Provide the (X, Y) coordinate of the cell's center where the given text is located.  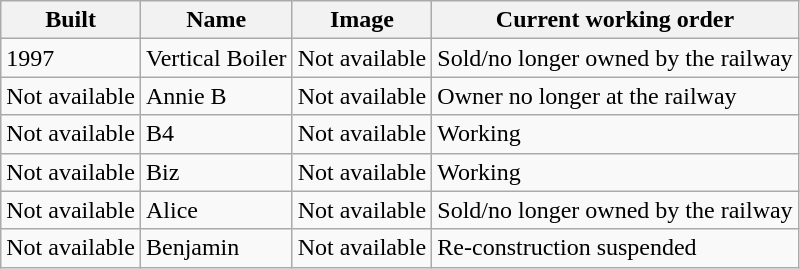
1997 (71, 58)
Biz (216, 172)
Vertical Boiler (216, 58)
Built (71, 20)
Owner no longer at the railway (615, 96)
Name (216, 20)
Benjamin (216, 248)
Re-construction suspended (615, 248)
Image (362, 20)
B4 (216, 134)
Current working order (615, 20)
Annie B (216, 96)
Alice (216, 210)
